For the text-containing cell, return its midpoint in (x, y) coordinate format. 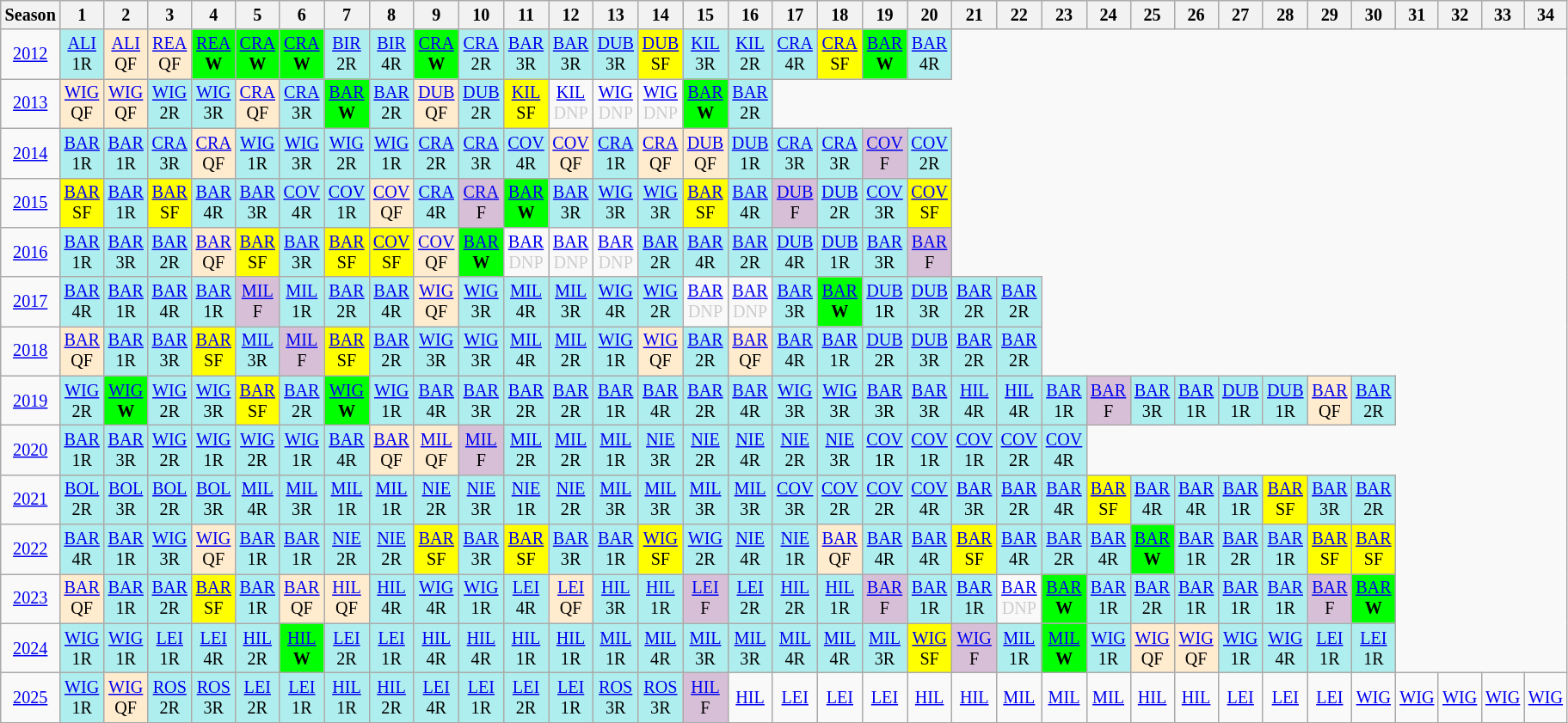
5 (258, 15)
ALIQF (126, 54)
MILW (1064, 648)
21 (975, 15)
29 (1330, 15)
KIL3R (705, 54)
24 (1108, 15)
28 (1285, 15)
MILQF (436, 450)
8 (391, 15)
HILQF (347, 599)
HILW (302, 648)
23 (1064, 15)
4 (213, 15)
2024 (31, 648)
2 (126, 15)
BIR4R (391, 54)
2020 (31, 450)
26 (1196, 15)
22 (1019, 15)
7 (347, 15)
9 (436, 15)
2017 (31, 302)
KILDNP (571, 104)
2022 (31, 549)
6 (302, 15)
32 (1460, 15)
17 (795, 15)
12 (571, 15)
30 (1373, 15)
COVF (884, 153)
CRAF (481, 203)
3 (170, 15)
LEIQF (571, 599)
KILSF (526, 104)
HILF (705, 698)
16 (750, 15)
2021 (31, 499)
27 (1240, 15)
2023 (31, 599)
WIGF (975, 648)
19 (884, 15)
2025 (31, 698)
2018 (31, 352)
33 (1503, 15)
2014 (31, 153)
34 (1546, 15)
REAQF (170, 54)
18 (839, 15)
25 (1153, 15)
CRA1R (616, 153)
2012 (31, 54)
10 (481, 15)
CRASF (839, 54)
HIL3R (616, 599)
ROS2R (170, 698)
LEIF (705, 599)
2015 (31, 203)
15 (705, 15)
14 (661, 15)
KIL2R (750, 54)
DUBF (795, 203)
Season (31, 15)
ALI1R (83, 54)
20 (930, 15)
31 (1417, 15)
DUB4R (795, 253)
13 (616, 15)
2016 (31, 253)
BIR2R (347, 54)
11 (526, 15)
REAW (213, 54)
DUBSF (661, 54)
1 (83, 15)
2019 (31, 401)
2013 (31, 104)
